Scan for the cell matching the given text and deliver its [x, y] coordinate at center. 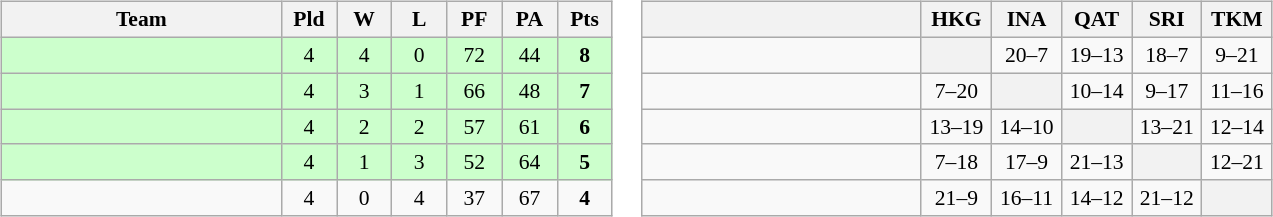
21–9 [956, 198]
6 [584, 127]
W [364, 20]
10–14 [1097, 91]
7–18 [956, 162]
INA [1026, 20]
11–16 [1237, 91]
TKM [1237, 20]
19–13 [1097, 55]
PA [530, 20]
18–7 [1167, 55]
72 [474, 55]
52 [474, 162]
48 [530, 91]
8 [584, 55]
67 [530, 198]
21–13 [1097, 162]
13–21 [1167, 127]
13–19 [956, 127]
L [420, 20]
Team [141, 20]
16–11 [1026, 198]
Pts [584, 20]
66 [474, 91]
9–17 [1167, 91]
QAT [1097, 20]
21–12 [1167, 198]
12–14 [1237, 127]
61 [530, 127]
14–10 [1026, 127]
7 [584, 91]
44 [530, 55]
Pld [308, 20]
20–7 [1026, 55]
HKG [956, 20]
7–20 [956, 91]
9–21 [1237, 55]
12–21 [1237, 162]
57 [474, 127]
37 [474, 198]
64 [530, 162]
17–9 [1026, 162]
14–12 [1097, 198]
SRI [1167, 20]
5 [584, 162]
PF [474, 20]
